Provide the [X, Y] coordinate of the cell's center where the given text is located.  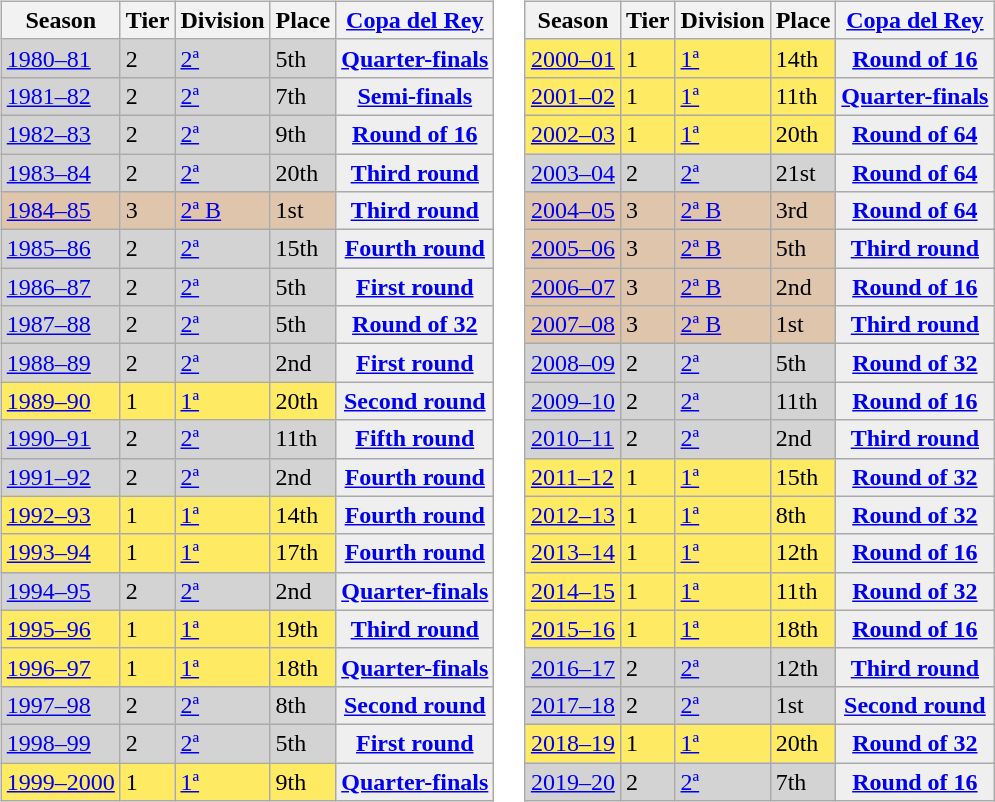
2014–15 [572, 591]
1990–91 [60, 439]
2018–19 [572, 743]
2011–12 [572, 477]
2006–07 [572, 287]
1989–90 [60, 401]
2012–13 [572, 515]
2002–03 [572, 134]
2003–04 [572, 173]
2013–14 [572, 553]
1997–98 [60, 705]
1984–85 [60, 211]
1991–92 [60, 477]
2017–18 [572, 705]
17th [303, 553]
1980–81 [60, 58]
1982–83 [60, 134]
2008–09 [572, 363]
2016–17 [572, 667]
1998–99 [60, 743]
2000–01 [572, 58]
1994–95 [60, 591]
1988–89 [60, 363]
1987–88 [60, 325]
1999–2000 [60, 781]
19th [303, 629]
1983–84 [60, 173]
1996–97 [60, 667]
2001–02 [572, 96]
1993–94 [60, 553]
1986–87 [60, 287]
1992–93 [60, 515]
1985–86 [60, 249]
21st [803, 173]
1981–82 [60, 96]
2019–20 [572, 781]
2005–06 [572, 249]
2010–11 [572, 439]
Fifth round [415, 439]
2004–05 [572, 211]
2009–10 [572, 401]
1995–96 [60, 629]
2007–08 [572, 325]
3rd [803, 211]
2015–16 [572, 629]
Semi-finals [415, 96]
